Pinpoint the cell where the given text exists, returning its [X, Y] midpoint coordinate. 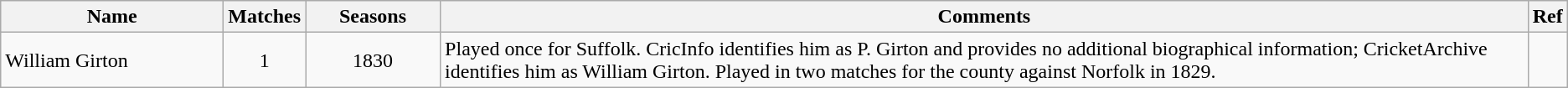
Matches [265, 17]
1 [265, 60]
Name [112, 17]
Comments [985, 17]
Ref [1548, 17]
Seasons [374, 17]
William Girton [112, 60]
1830 [374, 60]
